Return (x, y) of the center of cell containing provided text 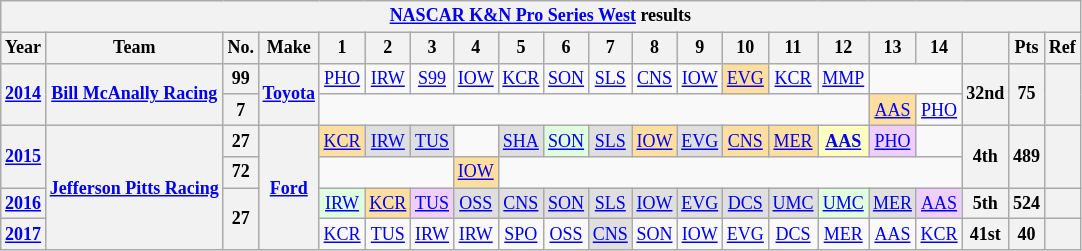
9 (700, 48)
2 (388, 48)
Ref (1062, 48)
3 (432, 48)
S99 (432, 78)
NASCAR K&N Pro Series West results (540, 16)
5 (521, 48)
32nd (986, 94)
524 (1027, 204)
489 (1027, 156)
4 (476, 48)
Jefferson Pitts Racing (134, 188)
Year (24, 48)
2016 (24, 204)
1 (342, 48)
2015 (24, 156)
13 (893, 48)
Toyota (288, 94)
72 (240, 172)
2014 (24, 94)
5th (986, 204)
Team (134, 48)
4th (986, 156)
99 (240, 78)
MMP (844, 78)
75 (1027, 94)
Make (288, 48)
41st (986, 234)
11 (793, 48)
8 (654, 48)
14 (939, 48)
40 (1027, 234)
12 (844, 48)
2017 (24, 234)
No. (240, 48)
Pts (1027, 48)
Bill McAnally Racing (134, 94)
Ford (288, 188)
SHA (521, 140)
SPO (521, 234)
10 (745, 48)
6 (566, 48)
